Find where the given text appears and provide that cell's center as (X, Y) coordinate. 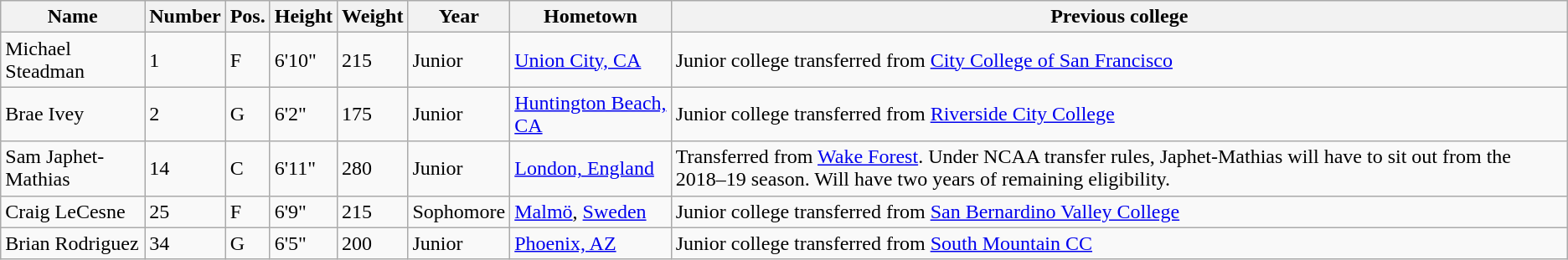
6'5" (303, 243)
6'9" (303, 212)
London, England (591, 169)
6'2" (303, 114)
Number (185, 17)
Previous college (1119, 17)
Sophomore (459, 212)
6'10" (303, 60)
Phoenix, AZ (591, 243)
14 (185, 169)
Huntington Beach, CA (591, 114)
Brian Rodriguez (73, 243)
Michael Steadman (73, 60)
Weight (373, 17)
2 (185, 114)
200 (373, 243)
25 (185, 212)
34 (185, 243)
Sam Japhet-Mathias (73, 169)
Junior college transferred from San Bernardino Valley College (1119, 212)
Craig LeCesne (73, 212)
Junior college transferred from City College of San Francisco (1119, 60)
Pos. (248, 17)
175 (373, 114)
Union City, CA (591, 60)
280 (373, 169)
6'11" (303, 169)
Junior college transferred from South Mountain CC (1119, 243)
Hometown (591, 17)
Junior college transferred from Riverside City College (1119, 114)
Malmö, Sweden (591, 212)
Year (459, 17)
Height (303, 17)
Brae Ivey (73, 114)
Name (73, 17)
C (248, 169)
1 (185, 60)
